Return the (X, Y) coordinate for the center point of the cell that contains the specified text.  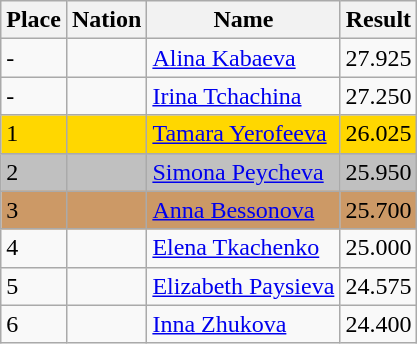
2 (34, 172)
Elena Tkachenko (244, 248)
1 (34, 134)
27.250 (378, 96)
24.400 (378, 324)
25.950 (378, 172)
Anna Bessonova (244, 210)
Place (34, 20)
Name (244, 20)
25.700 (378, 210)
Simona Peycheva (244, 172)
5 (34, 286)
3 (34, 210)
Tamara Yerofeeva (244, 134)
6 (34, 324)
Irina Tchachina (244, 96)
Result (378, 20)
25.000 (378, 248)
24.575 (378, 286)
27.925 (378, 58)
26.025 (378, 134)
Alina Kabaeva (244, 58)
4 (34, 248)
Inna Zhukova (244, 324)
Nation (106, 20)
Elizabeth Paysieva (244, 286)
